Identify which cell holds the provided text, then report its [X, Y] central coordinate. 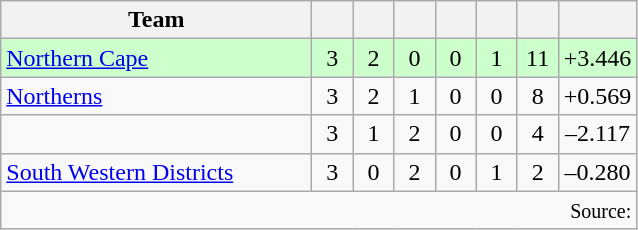
Team [156, 20]
8 [538, 96]
Northerns [156, 96]
4 [538, 134]
Source: [319, 210]
11 [538, 58]
+3.446 [598, 58]
+0.569 [598, 96]
Northern Cape [156, 58]
–2.117 [598, 134]
–0.280 [598, 172]
South Western Districts [156, 172]
